Pinpoint the cell where the given text exists, returning its [X, Y] midpoint coordinate. 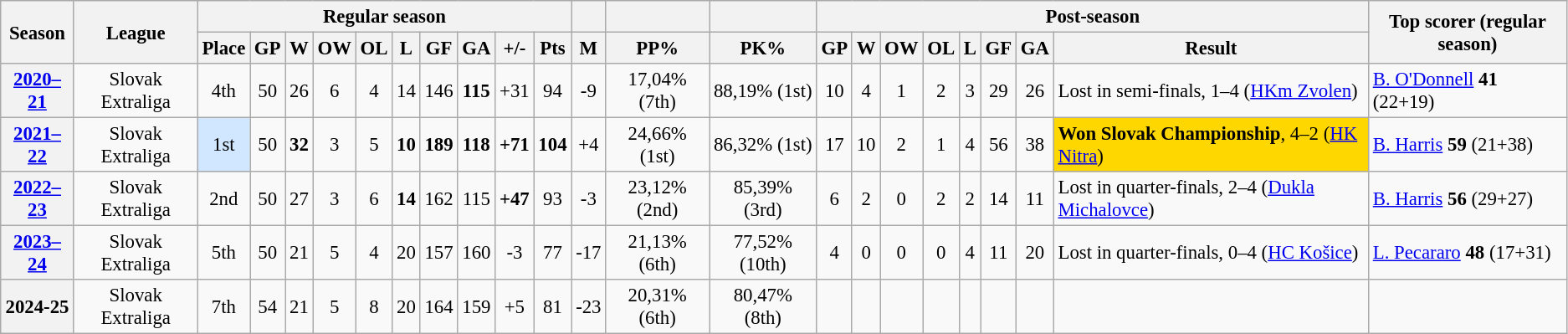
L. Pecararo 48 (17+31) [1468, 253]
157 [438, 253]
93 [552, 199]
Result [1211, 49]
86,32% (1st) [763, 146]
Pts [552, 49]
32 [300, 146]
24,66% (1st) [658, 146]
2nd [223, 199]
38 [1034, 146]
164 [438, 306]
Season [38, 32]
B. O'Donnell 41 (22+19) [1468, 90]
159 [477, 306]
2021–22 [38, 146]
77 [552, 253]
B. Harris 56 (29+27) [1468, 199]
Regular season [385, 17]
27 [300, 199]
+47 [515, 199]
56 [998, 146]
Post-season [1093, 17]
94 [552, 90]
17,04% (7th) [658, 90]
-23 [589, 306]
Won Slovak Championship, 4–2 (HK Nitra) [1211, 146]
85,39% (3rd) [763, 199]
20,31% (6th) [658, 306]
+5 [515, 306]
+/- [515, 49]
77,52% (10th) [763, 253]
54 [268, 306]
Lost in quarter-finals, 2–4 (Dukla Michalovce) [1211, 199]
Top scorer (regular season) [1468, 32]
7th [223, 306]
M [589, 49]
5th [223, 253]
1st [223, 146]
118 [477, 146]
Lost in semi-finals, 1–4 (HKm Zvolen) [1211, 90]
2024-25 [38, 306]
80,47% (8th) [763, 306]
17 [834, 146]
189 [438, 146]
PK% [763, 49]
4th [223, 90]
29 [998, 90]
8 [374, 306]
160 [477, 253]
League [136, 32]
+71 [515, 146]
B. Harris 59 (21+38) [1468, 146]
-9 [589, 90]
PP% [658, 49]
Lost in quarter-finals, 0–4 (HC Košice) [1211, 253]
2022–23 [38, 199]
2020–21 [38, 90]
104 [552, 146]
SlovakExtraliga [136, 306]
81 [552, 306]
21,13% (6th) [658, 253]
162 [438, 199]
146 [438, 90]
2023–24 [38, 253]
+31 [515, 90]
Place [223, 49]
88,19% (1st) [763, 90]
-17 [589, 253]
23,12% (2nd) [658, 199]
+4 [589, 146]
